Search for the cell housing the specified text and yield its [X, Y] center coordinate. 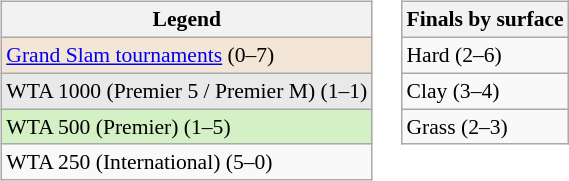
WTA 500 (Premier) (1–5) [186, 127]
WTA 1000 (Premier 5 / Premier M) (1–1) [186, 91]
Grand Slam tournaments (0–7) [186, 55]
Legend [186, 20]
Grass (2–3) [484, 127]
Clay (3–4) [484, 91]
Hard (2–6) [484, 55]
Finals by surface [484, 20]
WTA 250 (International) (5–0) [186, 162]
